For the text-containing cell, return its midpoint in (x, y) coordinate format. 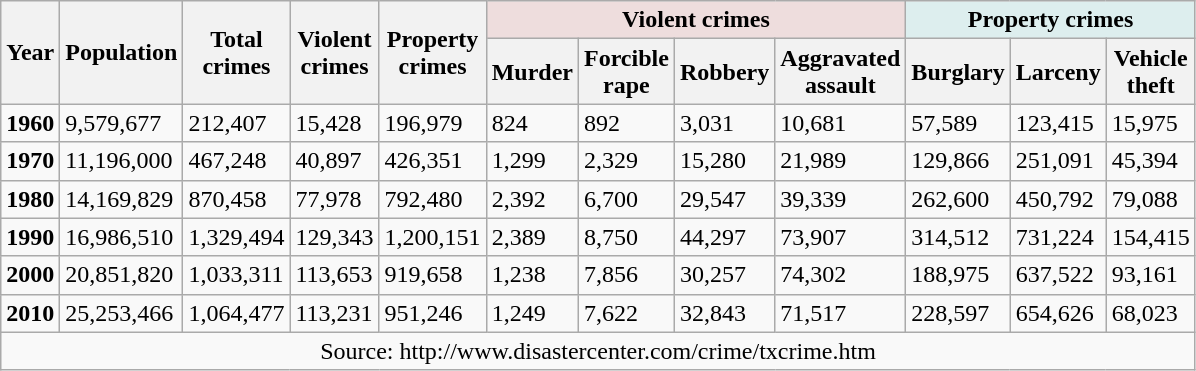
45,394 (1150, 161)
113,231 (334, 313)
77,978 (334, 199)
1,200,151 (432, 237)
Vehicletheft (1150, 72)
Forciblerape (626, 72)
93,161 (1150, 275)
3,031 (724, 123)
Robbery (724, 72)
20,851,820 (122, 275)
Aggravatedassault (840, 72)
16,986,510 (122, 237)
637,522 (1058, 275)
44,297 (724, 237)
1960 (30, 123)
919,658 (432, 275)
123,415 (1058, 123)
188,975 (958, 275)
29,547 (724, 199)
39,339 (840, 199)
196,979 (432, 123)
14,169,829 (122, 199)
251,091 (1058, 161)
1,064,477 (236, 313)
1,299 (532, 161)
2,392 (532, 199)
1980 (30, 199)
30,257 (724, 275)
2000 (30, 275)
212,407 (236, 123)
15,280 (724, 161)
129,866 (958, 161)
870,458 (236, 199)
Violentcrimes (334, 52)
792,480 (432, 199)
7,622 (626, 313)
Larceny (1058, 72)
Murder (532, 72)
228,597 (958, 313)
Violent crimes (696, 20)
824 (532, 123)
Propertycrimes (432, 52)
11,196,000 (122, 161)
262,600 (958, 199)
Source: http://www.disastercenter.com/crime/txcrime.htm (598, 351)
2,329 (626, 161)
1,238 (532, 275)
40,897 (334, 161)
Population (122, 52)
1970 (30, 161)
951,246 (432, 313)
Burglary (958, 72)
21,989 (840, 161)
74,302 (840, 275)
25,253,466 (122, 313)
1,329,494 (236, 237)
Property crimes (1050, 20)
8,750 (626, 237)
9,579,677 (122, 123)
Year (30, 52)
Totalcrimes (236, 52)
654,626 (1058, 313)
2,389 (532, 237)
57,589 (958, 123)
113,653 (334, 275)
79,088 (1150, 199)
2010 (30, 313)
1,033,311 (236, 275)
426,351 (432, 161)
6,700 (626, 199)
450,792 (1058, 199)
10,681 (840, 123)
32,843 (724, 313)
731,224 (1058, 237)
314,512 (958, 237)
15,975 (1150, 123)
129,343 (334, 237)
73,907 (840, 237)
71,517 (840, 313)
467,248 (236, 161)
1,249 (532, 313)
1990 (30, 237)
154,415 (1150, 237)
7,856 (626, 275)
68,023 (1150, 313)
892 (626, 123)
15,428 (334, 123)
